Determine the [X, Y] coordinate at the center of the cell enclosing the given text.  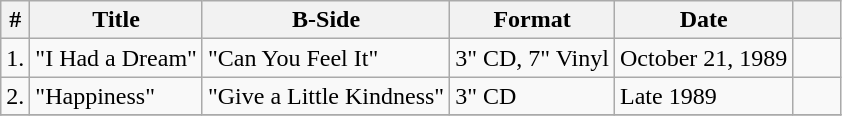
Title [116, 20]
Late 1989 [703, 96]
3" CD, 7" Vinyl [532, 58]
Format [532, 20]
"I Had a Dream" [116, 58]
3" CD [532, 96]
Date [703, 20]
October 21, 1989 [703, 58]
2. [16, 96]
# [16, 20]
B-Side [326, 20]
"Can You Feel It" [326, 58]
"Happiness" [116, 96]
1. [16, 58]
"Give a Little Kindness" [326, 96]
